Return (X, Y) of the center of cell containing provided text 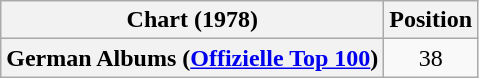
German Albums (Offizielle Top 100) (192, 58)
38 (431, 58)
Chart (1978) (192, 20)
Position (431, 20)
